Detect which cell encompasses the target text, then output its [X, Y] center coordinate. 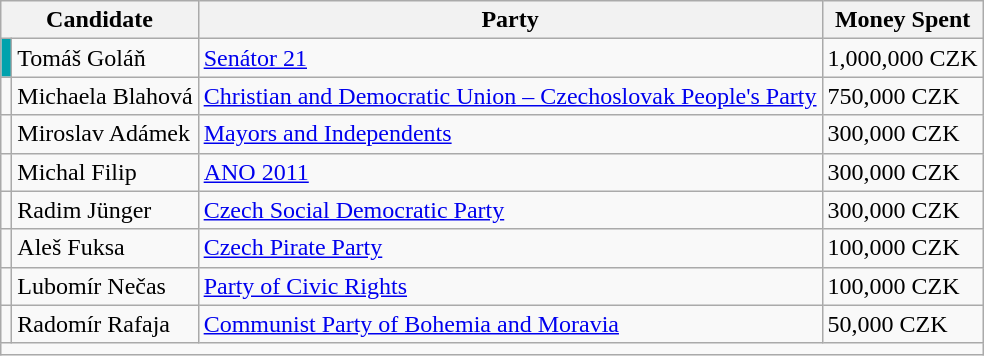
Senátor 21 [510, 58]
Czech Social Democratic Party [510, 210]
Czech Pirate Party [510, 248]
Christian and Democratic Union – Czechoslovak People's Party [510, 96]
Aleš Fuksa [105, 248]
Michal Filip [105, 172]
Michaela Blahová [105, 96]
ANO 2011 [510, 172]
Money Spent [902, 20]
Radim Jünger [105, 210]
Mayors and Independents [510, 134]
1,000,000 CZK [902, 58]
750,000 CZK [902, 96]
Communist Party of Bohemia and Moravia [510, 324]
Lubomír Nečas [105, 286]
Candidate [100, 20]
Radomír Rafaja [105, 324]
Party of Civic Rights [510, 286]
Party [510, 20]
50,000 CZK [902, 324]
Tomáš Goláň [105, 58]
Miroslav Adámek [105, 134]
